Pinpoint the cell where the given text exists, returning its (X, Y) midpoint coordinate. 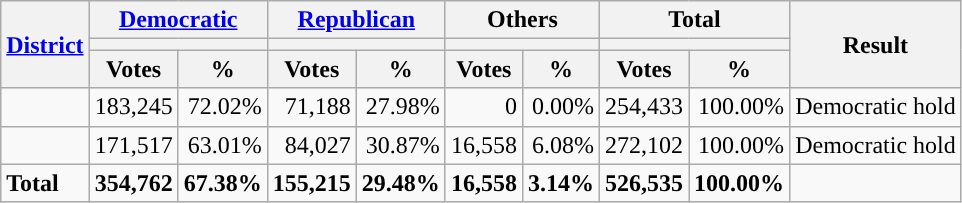
0 (484, 107)
Others (522, 20)
30.87% (400, 145)
354,762 (134, 183)
272,102 (644, 145)
District (45, 44)
0.00% (560, 107)
27.98% (400, 107)
Result (876, 44)
67.38% (222, 183)
254,433 (644, 107)
29.48% (400, 183)
72.02% (222, 107)
6.08% (560, 145)
84,027 (312, 145)
171,517 (134, 145)
155,215 (312, 183)
63.01% (222, 145)
Democratic (178, 20)
Republican (356, 20)
71,188 (312, 107)
3.14% (560, 183)
183,245 (134, 107)
526,535 (644, 183)
